Return [x, y] of the center of cell containing provided text 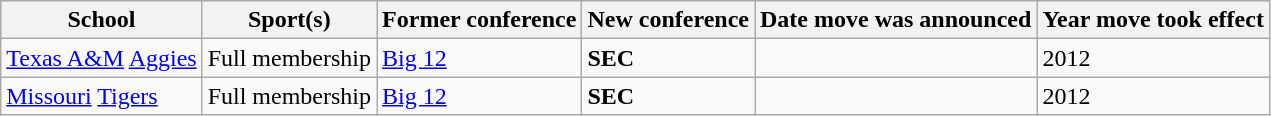
New conference [668, 20]
Missouri Tigers [102, 96]
Sport(s) [289, 20]
School [102, 20]
Texas A&M Aggies [102, 58]
Former conference [480, 20]
Date move was announced [895, 20]
Year move took effect [1154, 20]
